Output the (X, Y) coordinate of the center of the cell containing the given text.  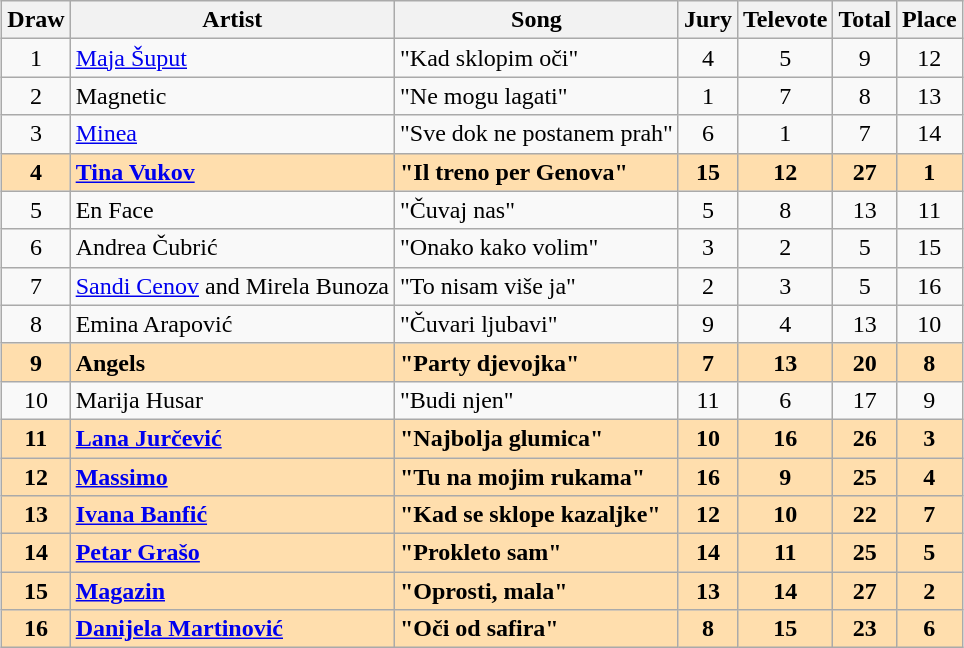
"Sve dok ne postanem prah" (536, 134)
En Face (232, 210)
Petar Grašo (232, 553)
26 (865, 438)
"Il treno per Genova" (536, 172)
"Budi njen" (536, 400)
22 (865, 515)
"Tu na mojim rukama" (536, 477)
17 (865, 400)
"Prokleto sam" (536, 553)
Minea (232, 134)
Emina Arapović (232, 324)
"Čuvaj nas" (536, 210)
Artist (232, 20)
"To nisam više ja" (536, 286)
23 (865, 629)
Song (536, 20)
Lana Jurčević (232, 438)
"Oprosti, mala" (536, 591)
Tina Vukov (232, 172)
"Oči od safira" (536, 629)
"Onako kako volim" (536, 248)
Total (865, 20)
Ivana Banfić (232, 515)
Draw (36, 20)
"Čuvari ljubavi" (536, 324)
Marija Husar (232, 400)
20 (865, 362)
"Party djevojka" (536, 362)
Andrea Čubrić (232, 248)
"Ne mogu lagati" (536, 96)
Sandi Cenov and Mirela Bunoza (232, 286)
Televote (784, 20)
Place (930, 20)
Magazin (232, 591)
"Kad se sklope kazaljke" (536, 515)
Angels (232, 362)
Magnetic (232, 96)
"Najbolja glumica" (536, 438)
Massimo (232, 477)
"Kad sklopim oči" (536, 58)
Maja Šuput (232, 58)
Danijela Martinović (232, 629)
Jury (708, 20)
